Locate the cell with the specified text and output its (X, Y) center coordinate. 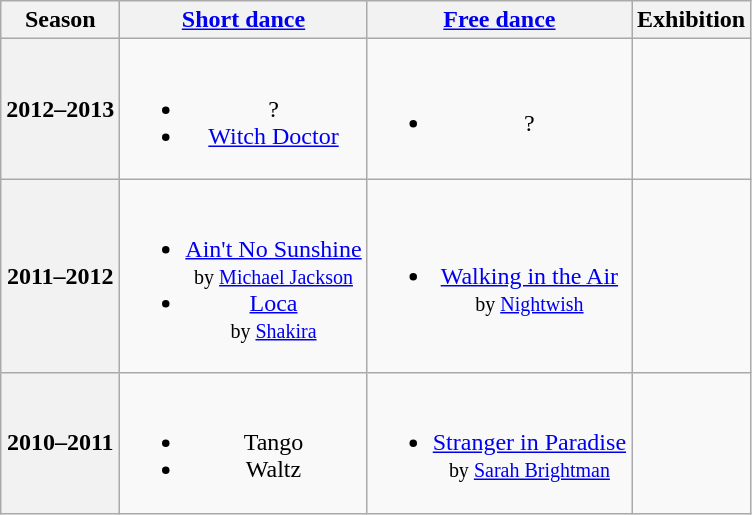
2012–2013 (60, 109)
2011–2012 (60, 276)
Ain't No Sunshine by Michael Jackson Loca by Shakira (244, 276)
? (499, 109)
Walking in the Air by Nightwish (499, 276)
Stranger in Paradise by Sarah Brightman (499, 443)
Season (60, 20)
TangoWaltz (244, 443)
Free dance (499, 20)
Short dance (244, 20)
?Witch Doctor (244, 109)
Exhibition (692, 20)
2010–2011 (60, 443)
